For the text-containing cell, return its midpoint in [x, y] coordinate format. 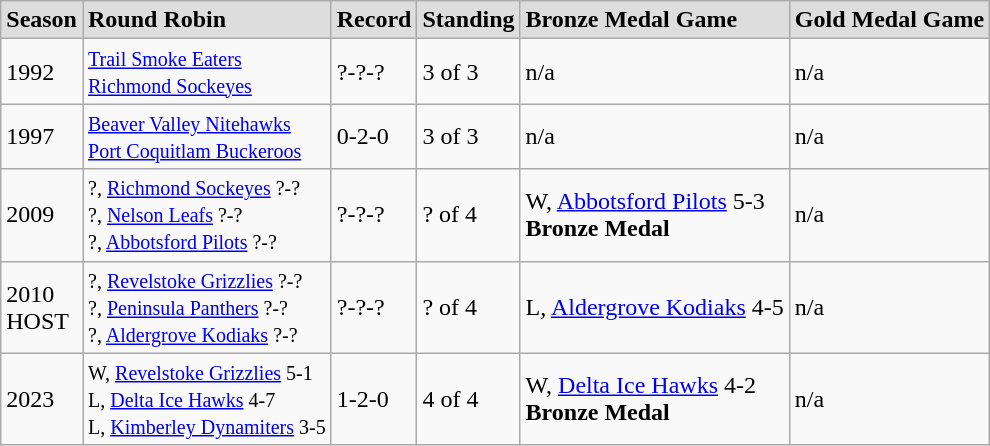
Round Robin [206, 20]
?, Richmond Sockeyes ?-??, Nelson Leafs ?-??, Abbotsford Pilots ?-? [206, 215]
Bronze Medal Game [654, 20]
?, Revelstoke Grizzlies ?-??, Peninsula Panthers ?-??, Aldergrove Kodiaks ?-? [206, 307]
1992 [42, 72]
2009 [42, 215]
L, Aldergrove Kodiaks 4-5 [654, 307]
0-2-0 [374, 136]
W, Abbotsford Pilots 5-3Bronze Medal [654, 215]
Standing [468, 20]
2010HOST [42, 307]
1-2-0 [374, 399]
Season [42, 20]
W, Delta Ice Hawks 4-2 Bronze Medal [654, 399]
Beaver Valley NitehawksPort Coquitlam Buckeroos [206, 136]
2023 [42, 399]
1997 [42, 136]
Gold Medal Game [889, 20]
Record [374, 20]
W, Revelstoke Grizzlies 5-1L, Delta Ice Hawks 4-7L, Kimberley Dynamiters 3-5 [206, 399]
4 of 4 [468, 399]
Trail Smoke EatersRichmond Sockeyes [206, 72]
